Extract the (x, y) coordinate from the center of the cell holding the provided text.  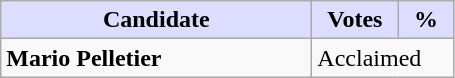
Acclaimed (383, 58)
Mario Pelletier (156, 58)
Votes (355, 20)
Candidate (156, 20)
% (426, 20)
